Extract the (x, y) coordinate from the center of the cell holding the provided text.  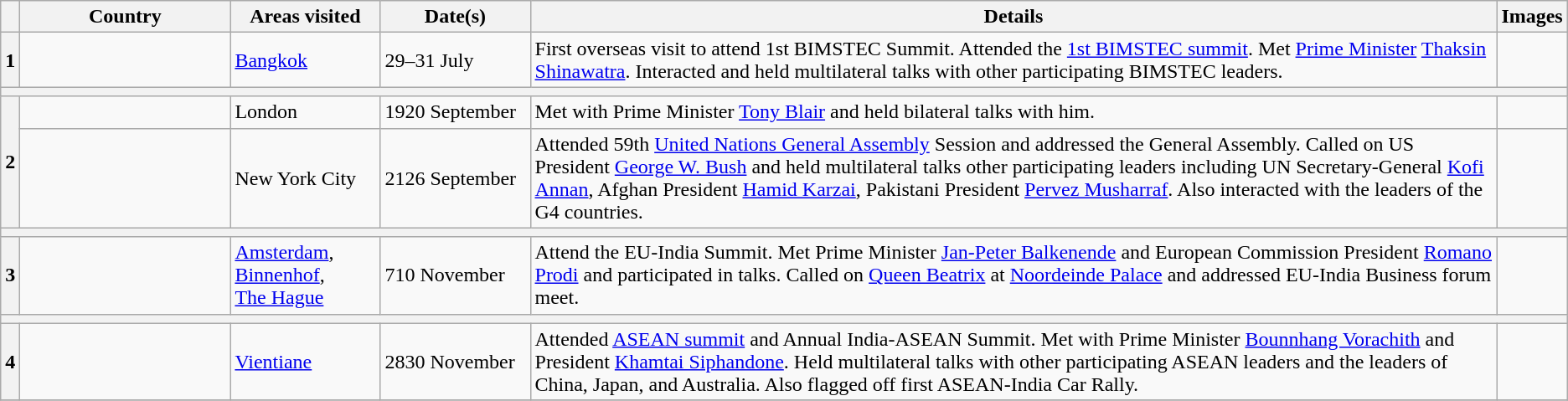
3 (10, 275)
4 (10, 362)
New York City (305, 177)
2126 September (456, 177)
Details (1014, 17)
29–31 July (456, 60)
Vientiane (305, 362)
710 November (456, 275)
2 (10, 162)
Amsterdam, Binnenhof,The Hague (305, 275)
2830 November (456, 362)
Date(s) (456, 17)
Images (1532, 17)
Areas visited (305, 17)
Bangkok (305, 60)
1920 September (456, 112)
1 (10, 60)
Met with Prime Minister Tony Blair and held bilateral talks with him. (1014, 112)
Country (126, 17)
London (305, 112)
